Provide the [x, y] coordinate of the cell's center where the given text is located.  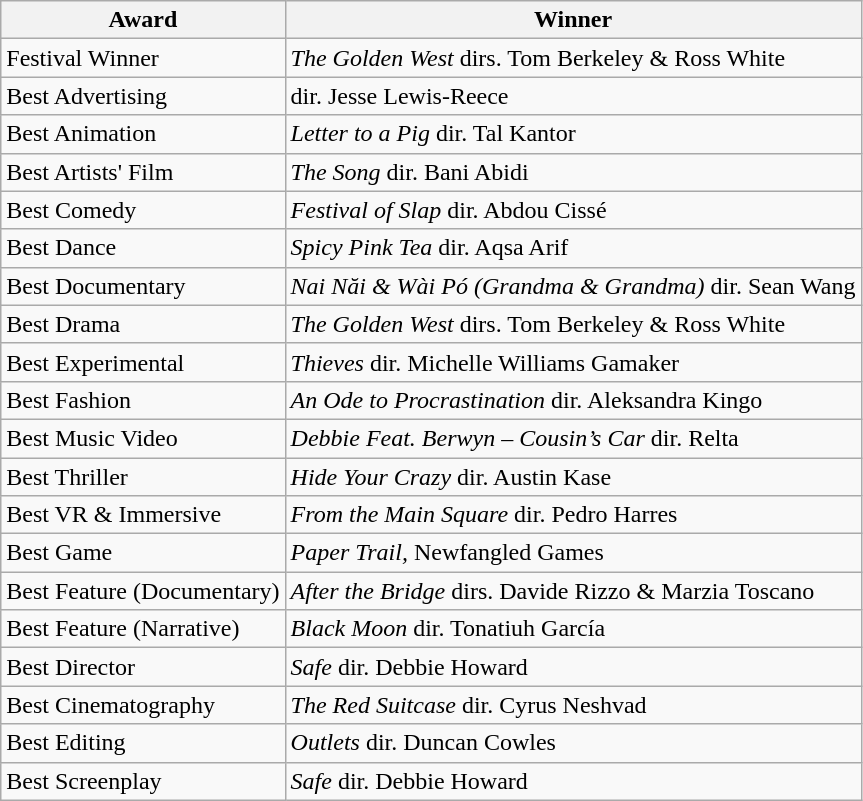
Best VR & Immersive [143, 515]
Winner [573, 20]
Best Director [143, 667]
Nai Năi & Wài Pó (Grandma & Grandma) dir. Sean Wang [573, 286]
Best Cinematography [143, 705]
Best Feature (Narrative) [143, 629]
Best Game [143, 553]
Black Moon dir. Tonatiuh García [573, 629]
Award [143, 20]
An Ode to Procrastination dir. Aleksandra Kingo [573, 400]
Best Music Video [143, 438]
Best Feature (Documentary) [143, 591]
dir. Jesse Lewis-Reece [573, 96]
From the Main Square dir. Pedro Harres [573, 515]
Best Comedy [143, 210]
Letter to a Pig dir. Tal Kantor [573, 134]
Hide Your Crazy dir. Austin Kase [573, 477]
The Song dir. Bani Abidi [573, 172]
After the Bridge dirs. Davide Rizzo & Marzia Toscano [573, 591]
Best Screenplay [143, 781]
Festival Winner [143, 58]
Best Experimental [143, 362]
Best Documentary [143, 286]
Best Artists' Film [143, 172]
Thieves dir. Michelle Williams Gamaker [573, 362]
Best Drama [143, 324]
Best Thriller [143, 477]
Paper Trail, Newfangled Games [573, 553]
Festival of Slap dir. Abdou Cissé [573, 210]
Debbie Feat. Berwyn – Cousin’s Car dir. Relta [573, 438]
Best Fashion [143, 400]
Best Editing [143, 743]
Best Animation [143, 134]
Spicy Pink Tea dir. Aqsa Arif [573, 248]
The Red Suitcase dir. Cyrus Neshvad [573, 705]
Best Advertising [143, 96]
Outlets dir. Duncan Cowles [573, 743]
Best Dance [143, 248]
